Return [X, Y] of the center of cell containing provided text 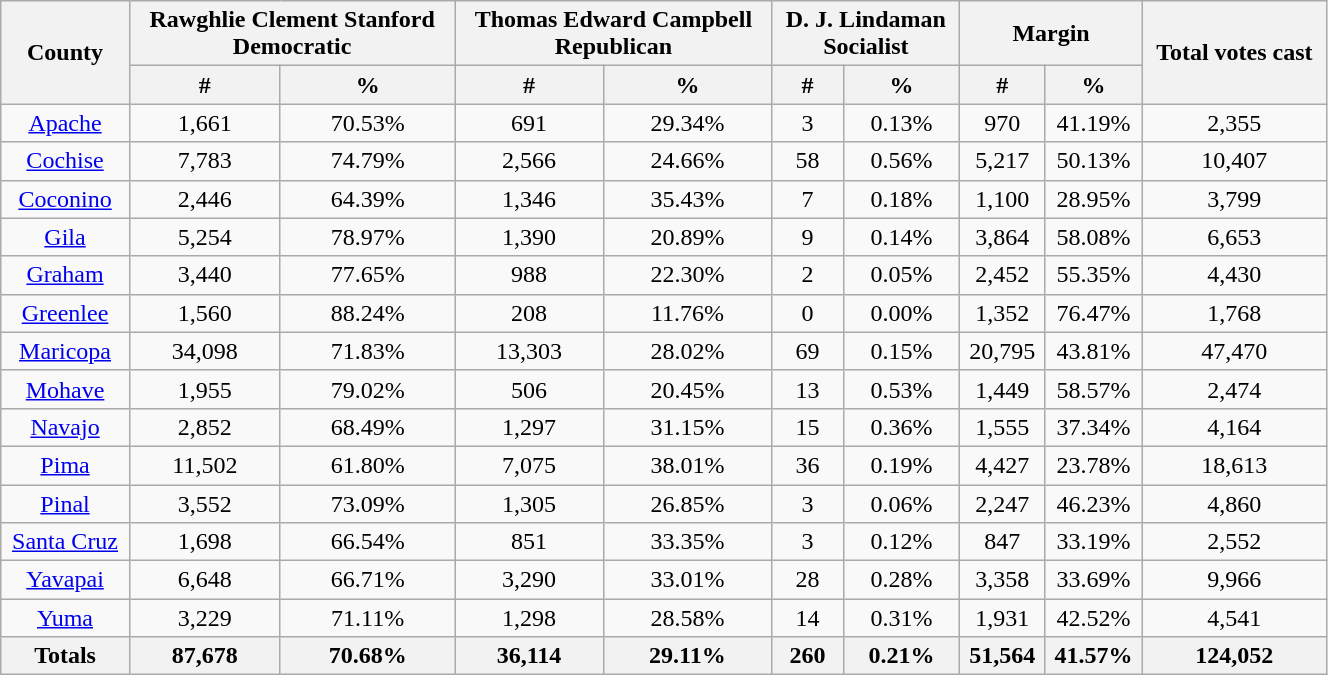
88.24% [368, 313]
1,698 [204, 542]
28.58% [688, 618]
6,653 [1234, 237]
0.21% [902, 656]
50.13% [1093, 161]
Thomas Edward CampbellRepublican [614, 34]
78.97% [368, 237]
Pima [66, 465]
61.80% [368, 465]
33.19% [1093, 542]
87,678 [204, 656]
0.05% [902, 275]
1,298 [529, 618]
28 [808, 580]
37.34% [1093, 427]
42.52% [1093, 618]
29.11% [688, 656]
76.47% [1093, 313]
70.68% [368, 656]
58 [808, 161]
3,440 [204, 275]
14 [808, 618]
33.69% [1093, 580]
7,075 [529, 465]
Yavapai [66, 580]
5,254 [204, 237]
1,955 [204, 389]
Greenlee [66, 313]
77.65% [368, 275]
46.23% [1093, 503]
13 [808, 389]
11.76% [688, 313]
64.39% [368, 199]
Total votes cast [1234, 52]
0.00% [902, 313]
Yuma [66, 618]
0.31% [902, 618]
7,783 [204, 161]
2,247 [1002, 503]
Gila [66, 237]
847 [1002, 542]
9,966 [1234, 580]
124,052 [1234, 656]
260 [808, 656]
0.28% [902, 580]
2,446 [204, 199]
Graham [66, 275]
Totals [66, 656]
2,552 [1234, 542]
Santa Cruz [66, 542]
51,564 [1002, 656]
36,114 [529, 656]
20.89% [688, 237]
3,290 [529, 580]
1,661 [204, 123]
0.06% [902, 503]
4,430 [1234, 275]
Rawghlie Clement StanfordDemocratic [292, 34]
73.09% [368, 503]
71.83% [368, 351]
1,100 [1002, 199]
18,613 [1234, 465]
1,768 [1234, 313]
D. J. LindamanSocialist [866, 34]
0.18% [902, 199]
0.12% [902, 542]
47,470 [1234, 351]
208 [529, 313]
70.53% [368, 123]
28.95% [1093, 199]
0.56% [902, 161]
0 [808, 313]
1,346 [529, 199]
4,164 [1234, 427]
36 [808, 465]
Maricopa [66, 351]
74.79% [368, 161]
26.85% [688, 503]
506 [529, 389]
22.30% [688, 275]
7 [808, 199]
28.02% [688, 351]
66.71% [368, 580]
43.81% [1093, 351]
0.36% [902, 427]
3,229 [204, 618]
33.35% [688, 542]
6,648 [204, 580]
0.13% [902, 123]
4,541 [1234, 618]
34,098 [204, 351]
1,352 [1002, 313]
68.49% [368, 427]
4,860 [1234, 503]
3,799 [1234, 199]
Apache [66, 123]
55.35% [1093, 275]
3,358 [1002, 580]
County [66, 52]
Mohave [66, 389]
5,217 [1002, 161]
0.19% [902, 465]
851 [529, 542]
1,555 [1002, 427]
2,474 [1234, 389]
1,449 [1002, 389]
58.57% [1093, 389]
1,390 [529, 237]
31.15% [688, 427]
71.11% [368, 618]
1,560 [204, 313]
Coconino [66, 199]
2 [808, 275]
29.34% [688, 123]
988 [529, 275]
2,355 [1234, 123]
Cochise [66, 161]
15 [808, 427]
2,852 [204, 427]
58.08% [1093, 237]
69 [808, 351]
1,297 [529, 427]
79.02% [368, 389]
13,303 [529, 351]
23.78% [1093, 465]
2,452 [1002, 275]
11,502 [204, 465]
1,931 [1002, 618]
691 [529, 123]
Margin [1051, 34]
970 [1002, 123]
9 [808, 237]
20,795 [1002, 351]
41.19% [1093, 123]
3,552 [204, 503]
20.45% [688, 389]
1,305 [529, 503]
0.53% [902, 389]
Navajo [66, 427]
35.43% [688, 199]
0.14% [902, 237]
2,566 [529, 161]
Pinal [66, 503]
10,407 [1234, 161]
4,427 [1002, 465]
66.54% [368, 542]
33.01% [688, 580]
3,864 [1002, 237]
41.57% [1093, 656]
0.15% [902, 351]
38.01% [688, 465]
24.66% [688, 161]
